Extract the (X, Y) coordinate from the center of the cell holding the provided text.  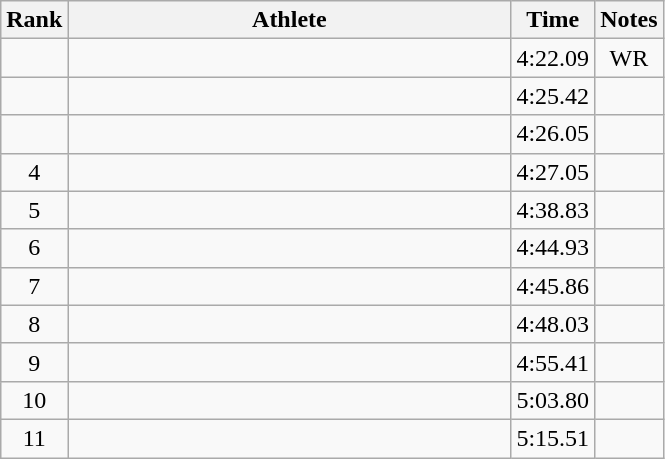
Rank (34, 20)
4 (34, 172)
5:03.80 (553, 400)
4:55.41 (553, 362)
4:45.86 (553, 286)
9 (34, 362)
8 (34, 324)
11 (34, 438)
4:48.03 (553, 324)
4:22.09 (553, 58)
5 (34, 210)
4:27.05 (553, 172)
7 (34, 286)
Notes (629, 20)
4:25.42 (553, 96)
4:26.05 (553, 134)
Athlete (290, 20)
Time (553, 20)
10 (34, 400)
6 (34, 248)
4:38.83 (553, 210)
WR (629, 58)
4:44.93 (553, 248)
5:15.51 (553, 438)
